Return [X, Y] of the center of cell containing provided text 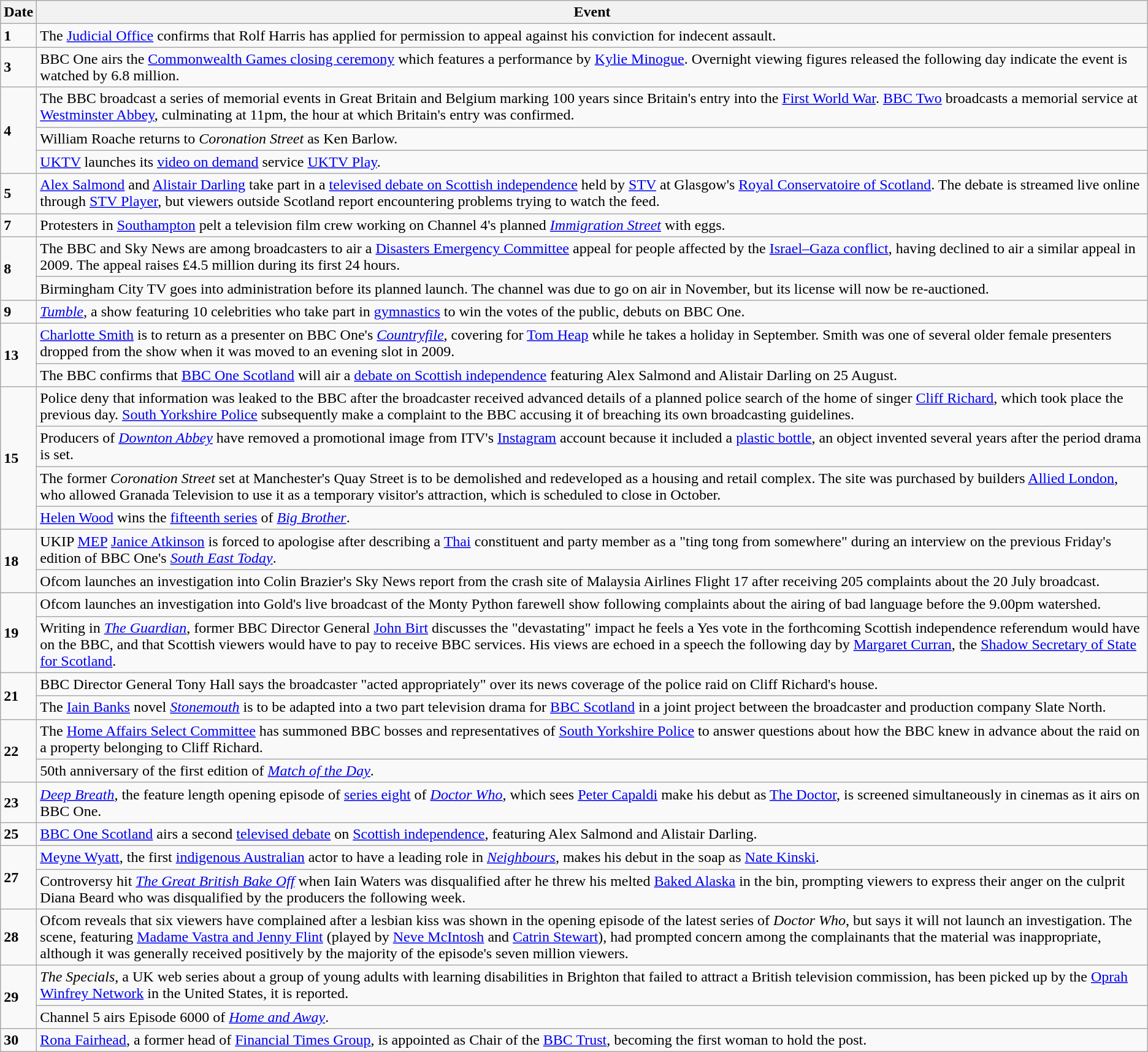
29 [18, 997]
5 [18, 194]
Rona Fairhead, a former head of Financial Times Group, is appointed as Chair of the BBC Trust, becoming the first woman to hold the post. [592, 1040]
7 [18, 225]
1 [18, 36]
Helen Wood wins the fifteenth series of Big Brother. [592, 518]
Tumble, a show featuring 10 celebrities who take part in gymnastics to win the votes of the public, debuts on BBC One. [592, 311]
21 [18, 696]
Meyne Wyatt, the first indigenous Australian actor to have a leading role in Neighbours, makes his debut in the soap as Nate Kinski. [592, 857]
19 [18, 633]
William Roache returns to Coronation Street as Ken Barlow. [592, 139]
28 [18, 937]
13 [18, 354]
22 [18, 750]
BBC One Scotland airs a second televised debate on Scottish independence, featuring Alex Salmond and Alistair Darling. [592, 834]
25 [18, 834]
Protesters in Southampton pelt a television film crew working on Channel 4's planned Immigration Street with eggs. [592, 225]
Channel 5 airs Episode 6000 of Home and Away. [592, 1017]
15 [18, 459]
9 [18, 311]
3 [18, 67]
The Judicial Office confirms that Rolf Harris has applied for permission to appeal against his conviction for indecent assault. [592, 36]
BBC Director General Tony Hall says the broadcaster "acted appropriately" over its news coverage of the police raid on Cliff Richard's house. [592, 684]
27 [18, 877]
The BBC confirms that BBC One Scotland will air a debate on Scottish independence featuring Alex Salmond and Alistair Darling on 25 August. [592, 375]
UKTV launches its video on demand service UKTV Play. [592, 162]
4 [18, 130]
Date [18, 12]
23 [18, 802]
Event [592, 12]
30 [18, 1040]
50th anniversary of the first edition of Match of the Day. [592, 771]
18 [18, 562]
8 [18, 269]
